For the text-containing cell, return its midpoint in (x, y) coordinate format. 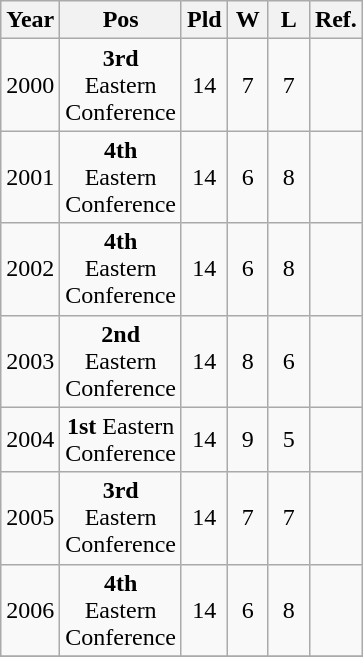
Ref. (336, 20)
2nd Eastern Conference (121, 361)
2004 (30, 440)
9 (248, 440)
2001 (30, 177)
L (288, 20)
Year (30, 20)
5 (288, 440)
2003 (30, 361)
2006 (30, 610)
2002 (30, 269)
2000 (30, 85)
1st Eastern Conference (121, 440)
Pos (121, 20)
Pld (204, 20)
2005 (30, 518)
W (248, 20)
